Provide the (X, Y) coordinate of the cell's center where the given text is located.  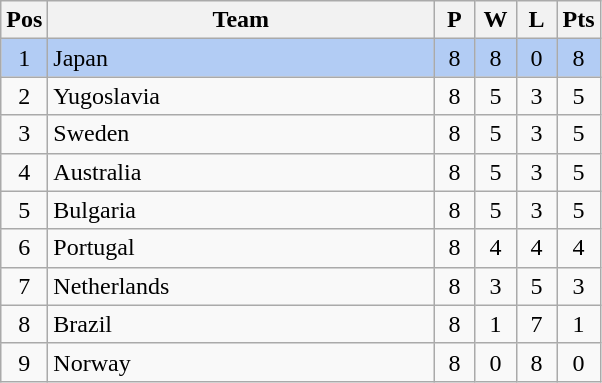
Norway (241, 362)
Sweden (241, 134)
Team (241, 20)
Yugoslavia (241, 96)
Brazil (241, 324)
Portugal (241, 248)
P (454, 20)
6 (24, 248)
Netherlands (241, 286)
2 (24, 96)
Japan (241, 58)
9 (24, 362)
W (496, 20)
Bulgaria (241, 210)
Pts (578, 20)
L (536, 20)
Australia (241, 172)
Pos (24, 20)
